Find where the given text appears and provide that cell's center as (X, Y) coordinate. 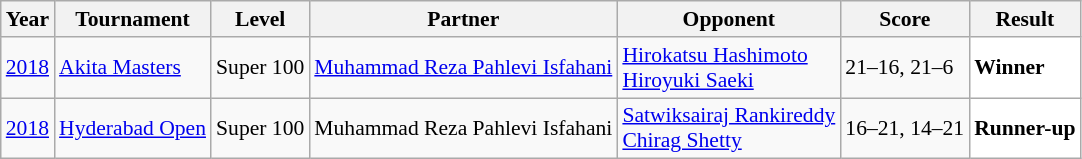
Score (904, 19)
Result (1024, 19)
Runner-up (1024, 128)
Tournament (132, 19)
Satwiksairaj Rankireddy Chirag Shetty (728, 128)
Year (28, 19)
Partner (463, 19)
16–21, 14–21 (904, 128)
Hirokatsu Hashimoto Hiroyuki Saeki (728, 68)
Winner (1024, 68)
Level (260, 19)
Hyderabad Open (132, 128)
Opponent (728, 19)
Akita Masters (132, 68)
21–16, 21–6 (904, 68)
